Return the [x, y] coordinate for the center point of the cell that contains the specified text.  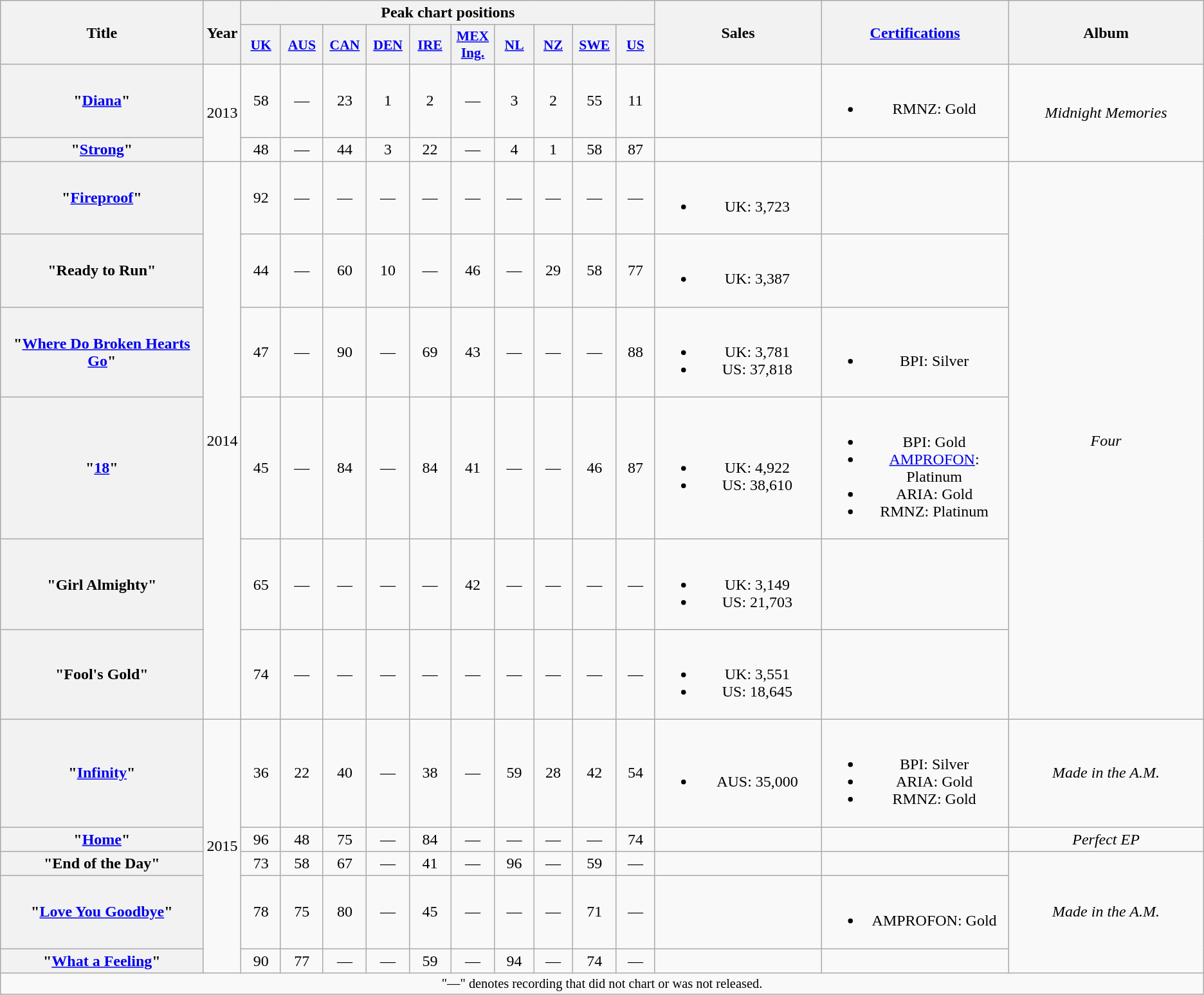
"End of the Day" [102, 864]
40 [345, 773]
"Strong" [102, 149]
"What a Feeling" [102, 961]
Perfect EP [1106, 839]
23 [345, 100]
UK: 3,781US: 37,818 [738, 352]
47 [261, 352]
"Love You Goodbye" [102, 912]
AMPROFON: Gold [915, 912]
28 [553, 773]
Title [102, 32]
94 [514, 961]
RMNZ: Gold [915, 100]
"Where Do Broken Hearts Go" [102, 352]
2013 [223, 113]
Four [1106, 440]
Midnight Memories [1106, 113]
"Fool's Gold" [102, 674]
"Diana" [102, 100]
29 [553, 270]
Certifications [915, 32]
NL [514, 45]
2014 [223, 440]
11 [635, 100]
NZ [553, 45]
38 [430, 773]
80 [345, 912]
Year [223, 32]
"18" [102, 468]
55 [594, 100]
69 [430, 352]
73 [261, 864]
"Infinity" [102, 773]
60 [345, 270]
SWE [594, 45]
"Ready to Run" [102, 270]
"—" denotes recording that did not chart or was not released. [602, 984]
BPI: Silver [915, 352]
UK: 4,922US: 38,610 [738, 468]
AUS [302, 45]
Sales [738, 32]
IRE [430, 45]
67 [345, 864]
BPI: SilverARIA: GoldRMNZ: Gold [915, 773]
10 [388, 270]
"Girl Almighty" [102, 584]
BPI: GoldAMPROFON: PlatinumARIA: GoldRMNZ: Platinum [915, 468]
UK [261, 45]
36 [261, 773]
AUS: 35,000 [738, 773]
4 [514, 149]
92 [261, 198]
Album [1106, 32]
2015 [223, 846]
DEN [388, 45]
UK: 3,723 [738, 198]
54 [635, 773]
Peak chart positions [448, 13]
UK: 3,387 [738, 270]
US [635, 45]
78 [261, 912]
CAN [345, 45]
43 [472, 352]
71 [594, 912]
"Fireproof" [102, 198]
"Home" [102, 839]
88 [635, 352]
MEXIng. [472, 45]
UK: 3,551US: 18,645 [738, 674]
UK: 3,149US: 21,703 [738, 584]
65 [261, 584]
